Pinpoint the cell where the given text exists, returning its (X, Y) midpoint coordinate. 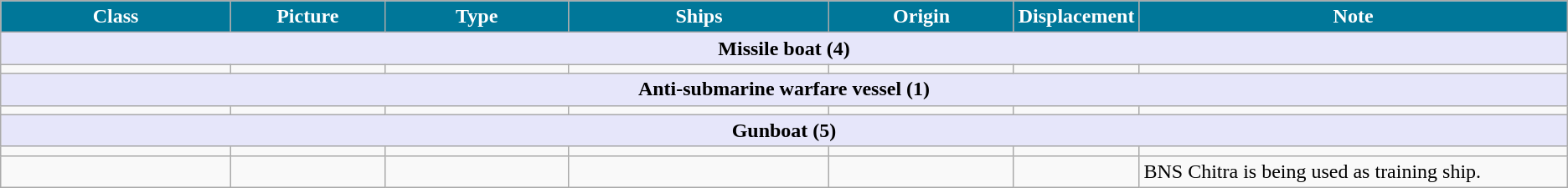
BNS Chitra is being used as training ship. (1354, 171)
Anti-submarine warfare vessel (1) (784, 89)
Picture (307, 17)
Gunboat (5) (784, 130)
Origin (921, 17)
Displacement (1076, 17)
Note (1354, 17)
Missile boat (4) (784, 48)
Class (116, 17)
Type (477, 17)
Ships (699, 17)
